Locate the cell with the specified text and output its [X, Y] center coordinate. 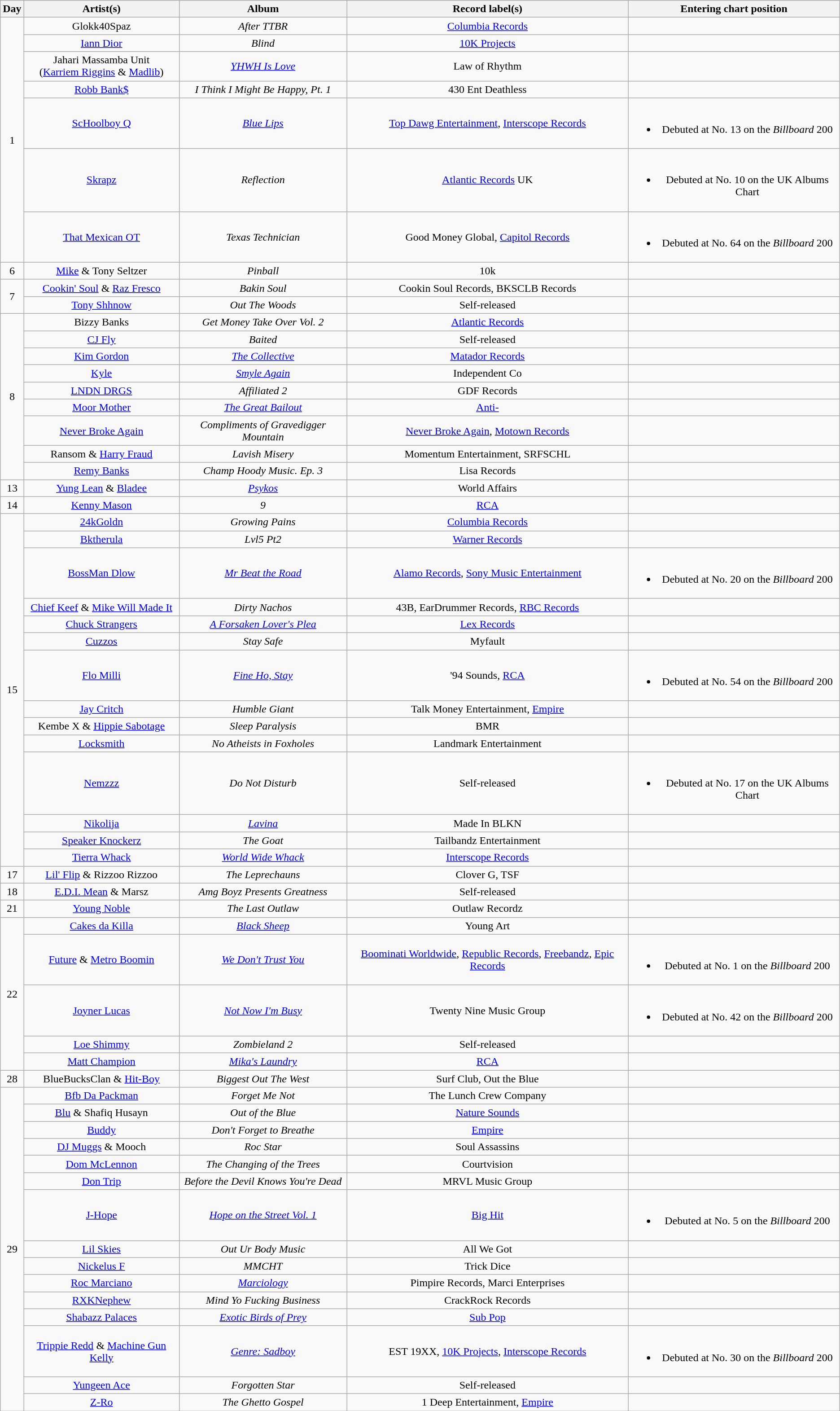
Tierra Whack [101, 857]
Young Art [487, 926]
22 [12, 993]
Law of Rhythm [487, 66]
9 [263, 505]
Dirty Nachos [263, 607]
Champ Hoody Music. Ep. 3 [263, 471]
1 Deep Entertainment, Empire [487, 1402]
Cookin' Soul & Raz Fresco [101, 288]
Clover G, TSF [487, 875]
Empire [487, 1130]
CJ Fly [101, 339]
Nature Sounds [487, 1113]
28 [12, 1079]
Warner Records [487, 539]
Momentum Entertainment, SRFSCHL [487, 454]
Blue Lips [263, 123]
YHWH Is Love [263, 66]
Get Money Take Over Vol. 2 [263, 322]
Robb Bank$ [101, 89]
Debuted at No. 20 on the Billboard 200 [734, 573]
Atlantic Records UK [487, 180]
Made In BLKN [487, 823]
Debuted at No. 54 on the Billboard 200 [734, 675]
BlueBucksClan & Hit-Boy [101, 1079]
Black Sheep [263, 926]
Smyle Again [263, 374]
Debuted at No. 5 on the Billboard 200 [734, 1215]
24kGoldn [101, 522]
18 [12, 892]
Outlaw Recordz [487, 909]
That Mexican OT [101, 237]
Matador Records [487, 356]
Interscope Records [487, 857]
Big Hit [487, 1215]
Before the Devil Knows You're Dead [263, 1181]
Twenty Nine Music Group [487, 1010]
Tony Shhnow [101, 305]
Young Noble [101, 909]
Dom McLennon [101, 1164]
Trippie Redd & Machine Gun Kelly [101, 1351]
The Great Bailout [263, 408]
After TTBR [263, 26]
Lavina [263, 823]
Exotic Birds of Prey [263, 1317]
430 Ent Deathless [487, 89]
Not Now I'm Busy [263, 1010]
Bakin Soul [263, 288]
Kenny Mason [101, 505]
Cakes da Killa [101, 926]
Surf Club, Out the Blue [487, 1079]
Debuted at No. 13 on the Billboard 200 [734, 123]
15 [12, 690]
Bktherula [101, 539]
EST 19XX, 10K Projects, Interscope Records [487, 1351]
Humble Giant [263, 709]
Debuted at No. 30 on the Billboard 200 [734, 1351]
Shabazz Palaces [101, 1317]
Pimpire Records, Marci Enterprises [487, 1283]
Amg Boyz Presents Greatness [263, 892]
Cuzzos [101, 641]
Kim Gordon [101, 356]
Compliments of Gravedigger Mountain [263, 431]
Good Money Global, Capitol Records [487, 237]
BMR [487, 726]
DJ Muggs & Mooch [101, 1147]
Debuted at No. 64 on the Billboard 200 [734, 237]
CrackRock Records [487, 1300]
Independent Co [487, 374]
Genre: Sadboy [263, 1351]
10k [487, 271]
14 [12, 505]
43B, EarDrummer Records, RBC Records [487, 607]
Alamo Records, Sony Music Entertainment [487, 573]
Hope on the Street Vol. 1 [263, 1215]
The Lunch Crew Company [487, 1096]
Anti- [487, 408]
Forgotten Star [263, 1385]
The Leprechauns [263, 875]
GDF Records [487, 391]
Iann Dior [101, 43]
Out of the Blue [263, 1113]
Baited [263, 339]
Lil' Flip & Rizzoo Rizzoo [101, 875]
Reflection [263, 180]
Do Not Disturb [263, 783]
Sleep Paralysis [263, 726]
Zombieland 2 [263, 1044]
Boominati Worldwide, Republic Records, Freebandz, Epic Records [487, 960]
Nickelus F [101, 1266]
Mind Yo Fucking Business [263, 1300]
RXKNephew [101, 1300]
World Wide Whack [263, 857]
We Don't Trust You [263, 960]
Debuted at No. 1 on the Billboard 200 [734, 960]
Jahari Massamba Unit (Karriem Riggins & Madlib) [101, 66]
Debuted at No. 17 on the UK Albums Chart [734, 783]
Don't Forget to Breathe [263, 1130]
Biggest Out The West [263, 1079]
Stay Safe [263, 641]
Chuck Strangers [101, 624]
Out Ur Body Music [263, 1249]
1 [12, 140]
Jay Critch [101, 709]
Don Trip [101, 1181]
Trick Dice [487, 1266]
10K Projects [487, 43]
Fine Ho, Stay [263, 675]
Marciology [263, 1283]
The Ghetto Gospel [263, 1402]
Locksmith [101, 743]
E.D.I. Mean & Marsz [101, 892]
Debuted at No. 10 on the UK Albums Chart [734, 180]
Album [263, 9]
Roc Marciano [101, 1283]
LNDN DRGS [101, 391]
Joyner Lucas [101, 1010]
Entering chart position [734, 9]
World Affairs [487, 488]
Nemzzz [101, 783]
Growing Pains [263, 522]
Matt Champion [101, 1061]
Never Broke Again [101, 431]
Mike & Tony Seltzer [101, 271]
The Goat [263, 840]
Day [12, 9]
Bizzy Banks [101, 322]
ScHoolboy Q [101, 123]
BossMan Dlow [101, 573]
The Last Outlaw [263, 909]
I Think I Might Be Happy, Pt. 1 [263, 89]
Talk Money Entertainment, Empire [487, 709]
Landmark Entertainment [487, 743]
J-Hope [101, 1215]
6 [12, 271]
The Changing of the Trees [263, 1164]
Blu & Shafiq Husayn [101, 1113]
A Forsaken Lover's Plea [263, 624]
Sub Pop [487, 1317]
Courtvision [487, 1164]
Z-Ro [101, 1402]
MMCHT [263, 1266]
Debuted at No. 42 on the Billboard 200 [734, 1010]
No Atheists in Foxholes [263, 743]
Forget Me Not [263, 1096]
Out The Woods [263, 305]
13 [12, 488]
Nikolija [101, 823]
Moor Mother [101, 408]
17 [12, 875]
All We Got [487, 1249]
Lex Records [487, 624]
Soul Assassins [487, 1147]
'94 Sounds, RCA [487, 675]
Cookin Soul Records, BKSCLB Records [487, 288]
Glokk40Spaz [101, 26]
Lil Skies [101, 1249]
Myfault [487, 641]
Psykos [263, 488]
Mr Beat the Road [263, 573]
Bfb Da Packman [101, 1096]
Affiliated 2 [263, 391]
Speaker Knockerz [101, 840]
MRVL Music Group [487, 1181]
Blind [263, 43]
Ransom & Harry Fraud [101, 454]
Kyle [101, 374]
Buddy [101, 1130]
Roc Star [263, 1147]
Yungeen Ace [101, 1385]
Never Broke Again, Motown Records [487, 431]
Remy Banks [101, 471]
Mika's Laundry [263, 1061]
Future & Metro Boomin [101, 960]
Chief Keef & Mike Will Made It [101, 607]
Pinball [263, 271]
Atlantic Records [487, 322]
Lisa Records [487, 471]
Artist(s) [101, 9]
Texas Technician [263, 237]
Record label(s) [487, 9]
Loe Shimmy [101, 1044]
Kembe X & Hippie Sabotage [101, 726]
Top Dawg Entertainment, Interscope Records [487, 123]
Skrapz [101, 180]
Flo Milli [101, 675]
7 [12, 296]
Tailbandz Entertainment [487, 840]
Lavish Misery [263, 454]
Lvl5 Pt2 [263, 539]
29 [12, 1249]
Yung Lean & Bladee [101, 488]
The Collective [263, 356]
8 [12, 396]
21 [12, 909]
